Detect which cell encompasses the target text, then output its (x, y) center coordinate. 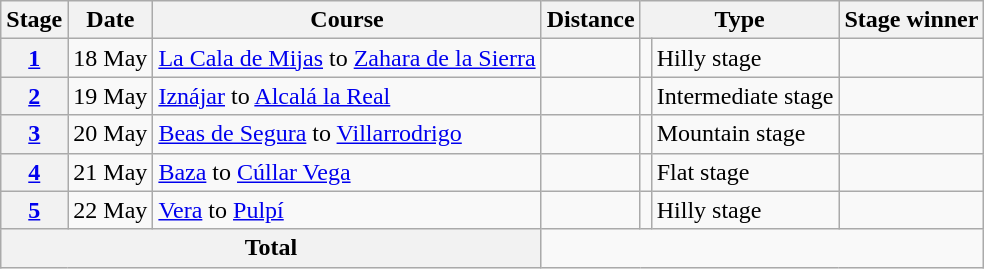
22 May (110, 210)
Stage winner (912, 20)
La Cala de Mijas to Zahara de la Sierra (347, 58)
Intermediate stage (745, 96)
21 May (110, 172)
Type (740, 20)
4 (34, 172)
1 (34, 58)
19 May (110, 96)
20 May (110, 134)
3 (34, 134)
Vera to Pulpí (347, 210)
2 (34, 96)
5 (34, 210)
18 May (110, 58)
Date (110, 20)
Iznájar to Alcalá la Real (347, 96)
Distance (590, 20)
Total (271, 248)
Flat stage (745, 172)
Beas de Segura to Villarrodrigo (347, 134)
Stage (34, 20)
Mountain stage (745, 134)
Baza to Cúllar Vega (347, 172)
Course (347, 20)
